Extract the (X, Y) coordinate from the center of the cell holding the provided text.  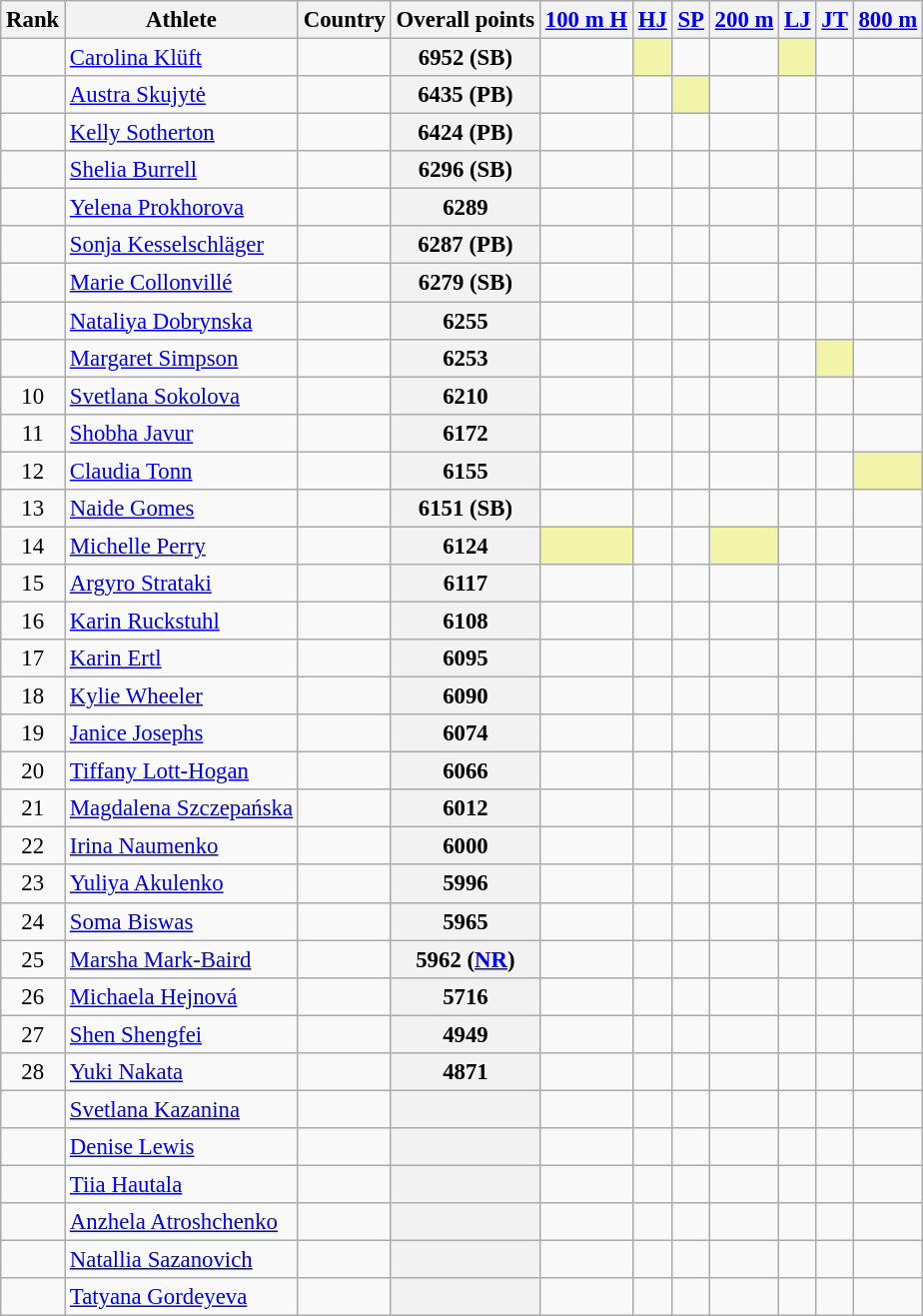
5965 (465, 921)
12 (33, 471)
800 m (887, 20)
JT (835, 20)
Yelena Prokhorova (182, 208)
6074 (465, 733)
Country (344, 20)
22 (33, 846)
Margaret Simpson (182, 358)
6090 (465, 696)
Tiffany Lott-Hogan (182, 771)
26 (33, 996)
5962 (NR) (465, 959)
Anzhela Atroshchenko (182, 1222)
6155 (465, 471)
6435 (PB) (465, 95)
11 (33, 433)
6066 (465, 771)
Natallia Sazanovich (182, 1260)
Tiia Hautala (182, 1184)
Naide Gomes (182, 509)
23 (33, 884)
Sonja Kesselschläger (182, 245)
6000 (465, 846)
6117 (465, 584)
Svetlana Kazanina (182, 1109)
Karin Ertl (182, 658)
Kelly Sotherton (182, 133)
18 (33, 696)
6296 (SB) (465, 170)
Marie Collonvillé (182, 283)
6172 (465, 433)
6279 (SB) (465, 283)
Yuki Nakata (182, 1072)
28 (33, 1072)
Svetlana Sokolova (182, 396)
200 m (743, 20)
21 (33, 808)
Shobha Javur (182, 433)
6253 (465, 358)
Overall points (465, 20)
SP (691, 20)
Tatyana Gordeyeva (182, 1297)
6210 (465, 396)
Argyro Strataki (182, 584)
Karin Ruckstuhl (182, 621)
Michaela Hejnová (182, 996)
Carolina Klüft (182, 58)
16 (33, 621)
20 (33, 771)
6952 (SB) (465, 58)
25 (33, 959)
Magdalena Szczepańska (182, 808)
6124 (465, 546)
6108 (465, 621)
Austra Skujytė (182, 95)
15 (33, 584)
6255 (465, 321)
Nataliya Dobrynska (182, 321)
Janice Josephs (182, 733)
Rank (33, 20)
14 (33, 546)
Denise Lewis (182, 1147)
100 m H (587, 20)
LJ (797, 20)
Kylie Wheeler (182, 696)
6151 (SB) (465, 509)
Michelle Perry (182, 546)
Yuliya Akulenko (182, 884)
4949 (465, 1034)
6095 (465, 658)
Marsha Mark-Baird (182, 959)
HJ (652, 20)
5996 (465, 884)
6289 (465, 208)
24 (33, 921)
6012 (465, 808)
Soma Biswas (182, 921)
Shen Shengfei (182, 1034)
Irina Naumenko (182, 846)
19 (33, 733)
Shelia Burrell (182, 170)
Claudia Tonn (182, 471)
4871 (465, 1072)
Athlete (182, 20)
5716 (465, 996)
10 (33, 396)
6287 (PB) (465, 245)
6424 (PB) (465, 133)
13 (33, 509)
27 (33, 1034)
17 (33, 658)
